For the text-containing cell, return its midpoint in (x, y) coordinate format. 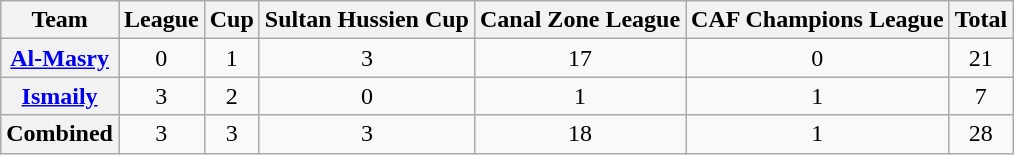
7 (981, 96)
21 (981, 58)
18 (580, 134)
Ismaily (60, 96)
League (161, 20)
Combined (60, 134)
Team (60, 20)
Total (981, 20)
CAF Champions League (818, 20)
2 (232, 96)
Cup (232, 20)
Al-Masry (60, 58)
Canal Zone League (580, 20)
17 (580, 58)
Sultan Hussien Cup (366, 20)
28 (981, 134)
